Return [X, Y] of the center of cell containing provided text 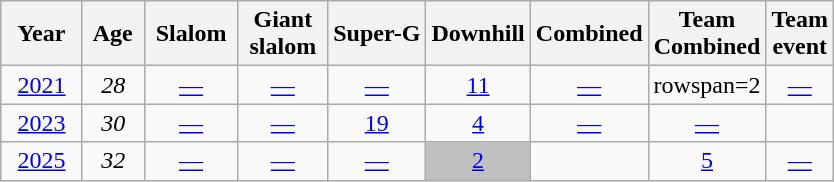
2025 [42, 161]
Super-G [377, 34]
4 [478, 123]
2023 [42, 123]
2021 [42, 85]
Combined [589, 34]
Age [113, 34]
Giant slalom [283, 34]
11 [478, 85]
32 [113, 161]
5 [707, 161]
28 [113, 85]
2 [478, 161]
Year [42, 34]
Downhill [478, 34]
30 [113, 123]
19 [377, 123]
TeamCombined [707, 34]
rowspan=2 [707, 85]
Slalom [191, 34]
Teamevent [800, 34]
